Identify which cell holds the provided text, then report its [X, Y] central coordinate. 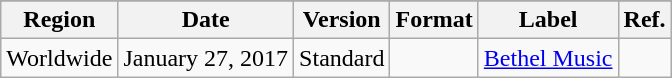
Bethel Music [548, 58]
Date [206, 20]
Worldwide [60, 58]
January 27, 2017 [206, 58]
Ref. [644, 20]
Region [60, 20]
Version [342, 20]
Format [434, 20]
Label [548, 20]
Standard [342, 58]
